Pinpoint the cell where the given text exists, returning its (x, y) midpoint coordinate. 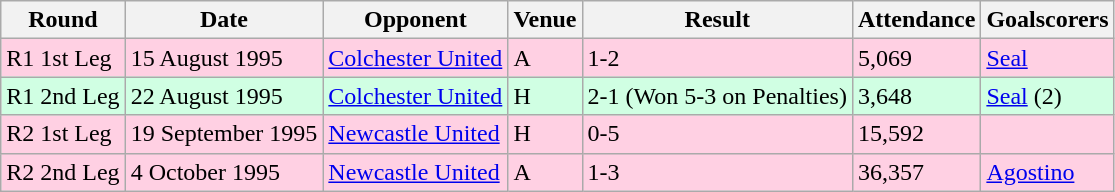
Attendance (916, 20)
R1 1st Leg (63, 58)
Seal (1048, 58)
Venue (545, 20)
3,648 (916, 96)
1-2 (717, 58)
Agostino (1048, 172)
5,069 (916, 58)
19 September 1995 (224, 134)
R1 2nd Leg (63, 96)
Goalscorers (1048, 20)
2-1 (Won 5-3 on Penalties) (717, 96)
0-5 (717, 134)
15 August 1995 (224, 58)
36,357 (916, 172)
22 August 1995 (224, 96)
Round (63, 20)
Result (717, 20)
Seal (2) (1048, 96)
Opponent (416, 20)
4 October 1995 (224, 172)
1-3 (717, 172)
Date (224, 20)
R2 2nd Leg (63, 172)
15,592 (916, 134)
R2 1st Leg (63, 134)
